Output the (x, y) coordinate of the center of the cell containing the given text.  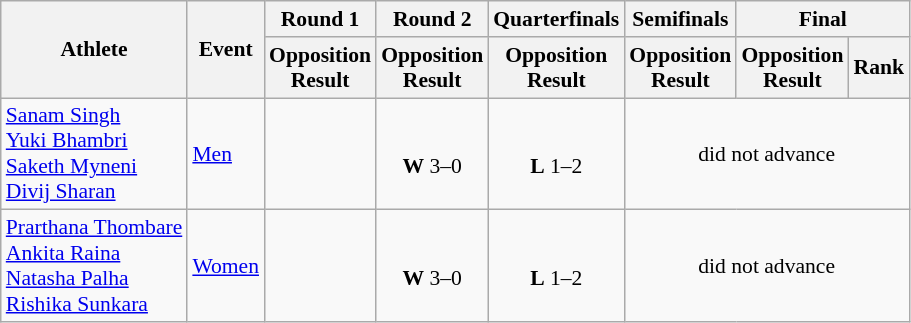
Men (226, 154)
Athlete (94, 50)
Women (226, 266)
Sanam SinghYuki BhambriSaketh MyneniDivij Sharan (94, 154)
Round 1 (320, 19)
Rank (878, 68)
Semifinals (680, 19)
Round 2 (432, 19)
Event (226, 50)
Prarthana ThombareAnkita RainaNatasha PalhaRishika Sunkara (94, 266)
Final (822, 19)
Quarterfinals (556, 19)
